Return [X, Y] of the center of cell containing provided text 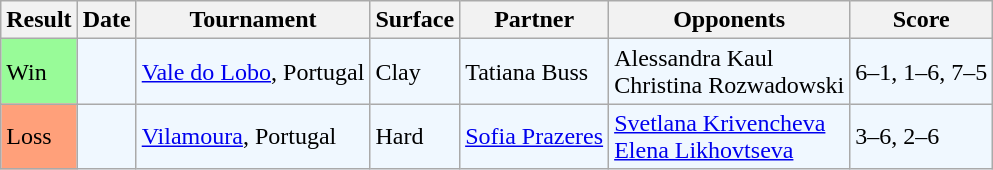
Clay [415, 72]
Score [922, 20]
Surface [415, 20]
Partner [534, 20]
Tournament [253, 20]
3–6, 2–6 [922, 136]
Svetlana Krivencheva Elena Likhovtseva [730, 136]
Alessandra Kaul Christina Rozwadowski [730, 72]
6–1, 1–6, 7–5 [922, 72]
Date [106, 20]
Sofia Prazeres [534, 136]
Win [39, 72]
Vilamoura, Portugal [253, 136]
Vale do Lobo, Portugal [253, 72]
Result [39, 20]
Hard [415, 136]
Loss [39, 136]
Tatiana Buss [534, 72]
Opponents [730, 20]
